Find where the given text appears and provide that cell's center as [x, y] coordinate. 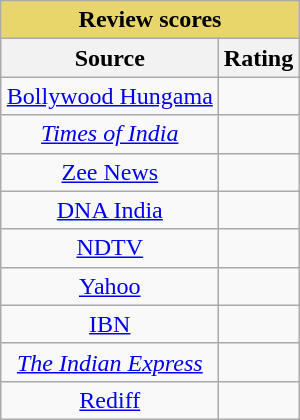
The Indian Express [110, 362]
Yahoo [110, 286]
DNA India [110, 210]
Bollywood Hungama [110, 96]
Rediff [110, 400]
Rating [258, 58]
Review scores [150, 20]
Zee News [110, 172]
NDTV [110, 248]
Times of India [110, 134]
IBN [110, 324]
Source [110, 58]
